From the cell containing the given text, extract its center point as [X, Y] coordinate. 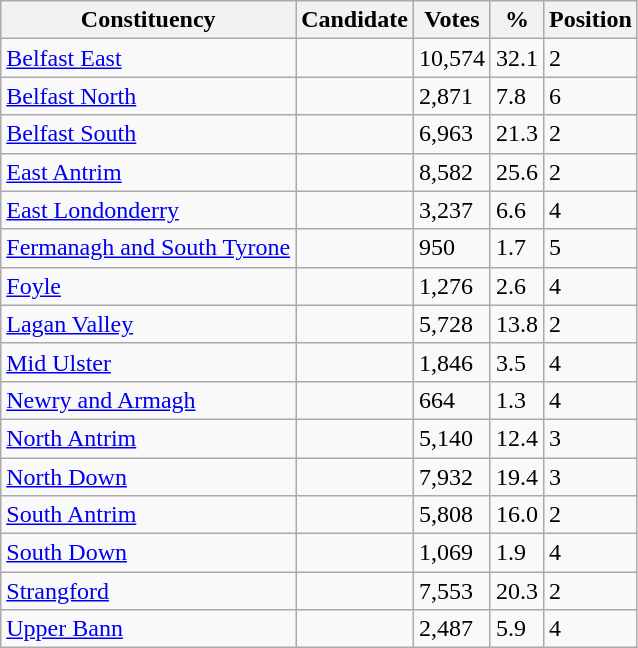
20.3 [516, 591]
Foyle [148, 286]
East Antrim [148, 172]
South Antrim [148, 515]
5.9 [516, 629]
1,069 [452, 553]
1.9 [516, 553]
2,487 [452, 629]
7,932 [452, 477]
1.7 [516, 248]
5 [591, 248]
5,140 [452, 438]
North Down [148, 477]
12.4 [516, 438]
7.8 [516, 96]
6 [591, 96]
6,963 [452, 134]
13.8 [516, 324]
6.6 [516, 210]
East Londonderry [148, 210]
664 [452, 400]
1,846 [452, 362]
19.4 [516, 477]
10,574 [452, 58]
1,276 [452, 286]
Belfast North [148, 96]
1.3 [516, 400]
Mid Ulster [148, 362]
2,871 [452, 96]
25.6 [516, 172]
Belfast South [148, 134]
% [516, 20]
32.1 [516, 58]
South Down [148, 553]
Belfast East [148, 58]
3.5 [516, 362]
Fermanagh and South Tyrone [148, 248]
21.3 [516, 134]
950 [452, 248]
3,237 [452, 210]
5,728 [452, 324]
Strangford [148, 591]
7,553 [452, 591]
Upper Bann [148, 629]
2.6 [516, 286]
16.0 [516, 515]
North Antrim [148, 438]
Candidate [355, 20]
Lagan Valley [148, 324]
Constituency [148, 20]
Position [591, 20]
Newry and Armagh [148, 400]
Votes [452, 20]
8,582 [452, 172]
5,808 [452, 515]
